Search for the cell housing the specified text and yield its [x, y] center coordinate. 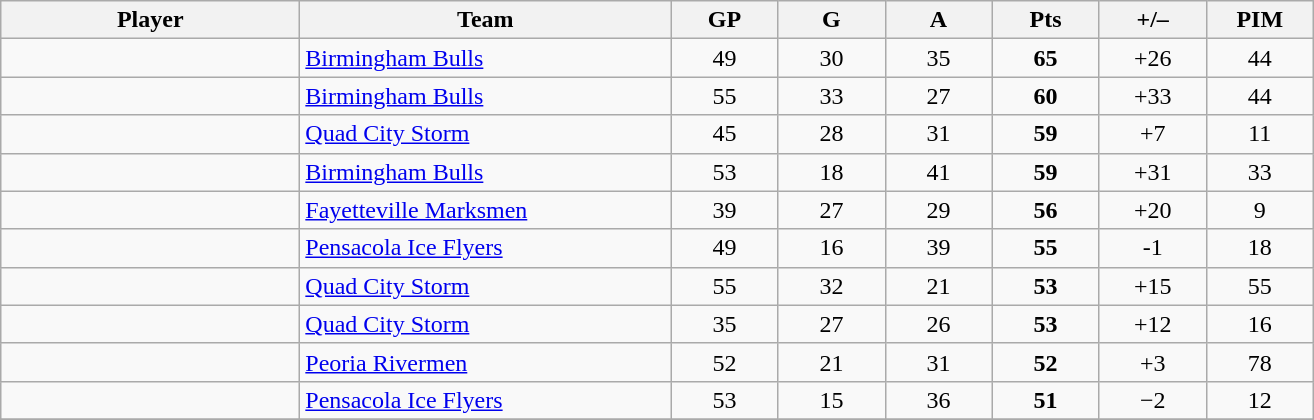
G [832, 20]
78 [1260, 362]
Player [150, 20]
51 [1046, 400]
+7 [1152, 134]
30 [832, 58]
−2 [1152, 400]
26 [938, 324]
9 [1260, 210]
Pts [1046, 20]
15 [832, 400]
PIM [1260, 20]
Peoria Rivermen [486, 362]
A [938, 20]
-1 [1152, 248]
+12 [1152, 324]
+31 [1152, 172]
65 [1046, 58]
Team [486, 20]
+20 [1152, 210]
11 [1260, 134]
60 [1046, 96]
32 [832, 286]
45 [724, 134]
Fayetteville Marksmen [486, 210]
56 [1046, 210]
28 [832, 134]
41 [938, 172]
+33 [1152, 96]
12 [1260, 400]
+26 [1152, 58]
29 [938, 210]
+15 [1152, 286]
GP [724, 20]
+3 [1152, 362]
36 [938, 400]
+/– [1152, 20]
